Find where the given text appears and provide that cell's center as (X, Y) coordinate. 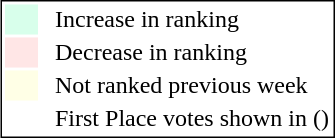
Increase in ranking (192, 19)
Decrease in ranking (192, 53)
First Place votes shown in () (192, 119)
Not ranked previous week (192, 85)
